Return [X, Y] of the center of cell containing provided text 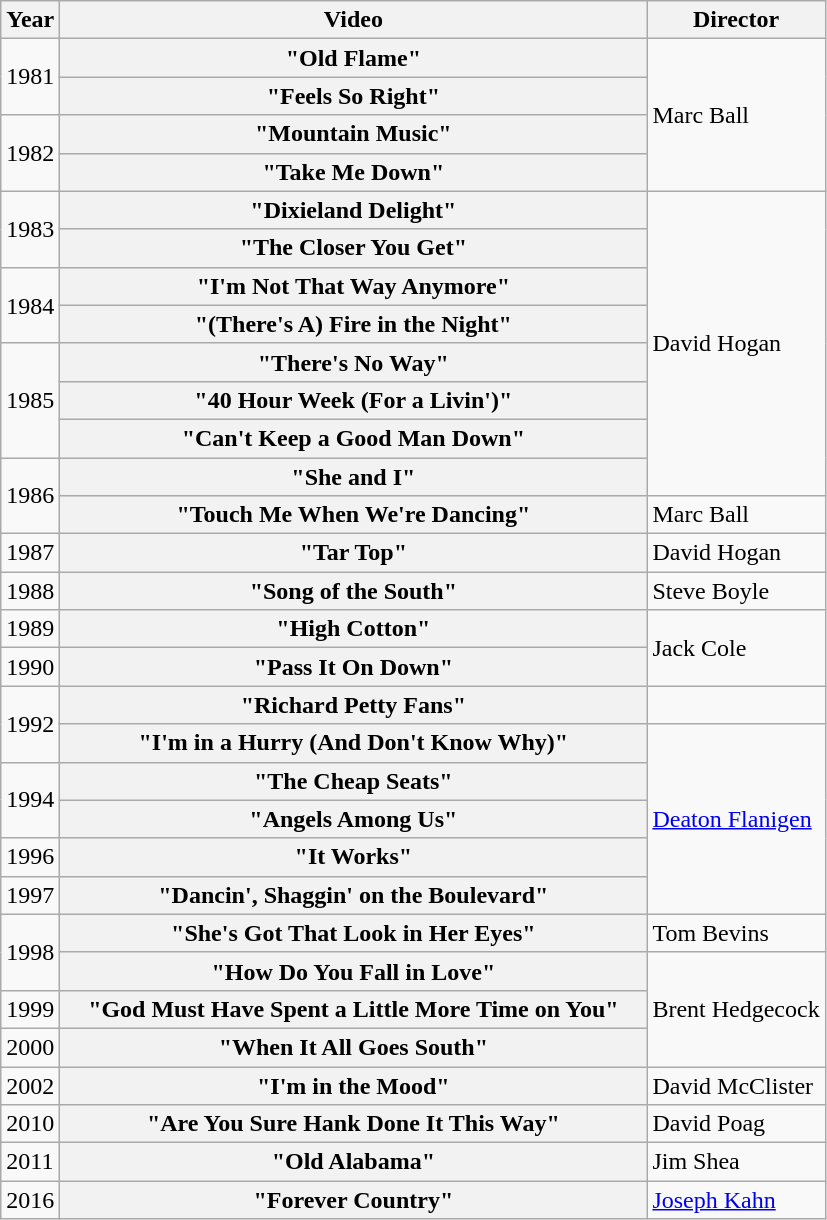
Brent Hedgecock [736, 1009]
"When It All Goes South" [354, 1047]
"Dancin', Shaggin' on the Boulevard" [354, 895]
"Richard Petty Fans" [354, 705]
2016 [30, 1200]
"Dixieland Delight" [354, 210]
"Feels So Right" [354, 96]
1983 [30, 229]
1992 [30, 724]
"Tar Top" [354, 553]
1982 [30, 153]
"Touch Me When We're Dancing" [354, 515]
1990 [30, 667]
Year [30, 20]
1989 [30, 629]
1996 [30, 857]
Tom Bevins [736, 933]
"(There's A) Fire in the Night" [354, 324]
Joseph Kahn [736, 1200]
"God Must Have Spent a Little More Time on You" [354, 1009]
Jim Shea [736, 1162]
1988 [30, 591]
"Can't Keep a Good Man Down" [354, 438]
1984 [30, 305]
"Are You Sure Hank Done It This Way" [354, 1124]
1997 [30, 895]
"Song of the South" [354, 591]
2002 [30, 1085]
David Poag [736, 1124]
"Angels Among Us" [354, 819]
David McClister [736, 1085]
"It Works" [354, 857]
1994 [30, 800]
1987 [30, 553]
"Old Flame" [354, 58]
"I'm Not That Way Anymore" [354, 286]
"I'm in the Mood" [354, 1085]
2011 [30, 1162]
1985 [30, 400]
"40 Hour Week (For a Livin')" [354, 400]
"She and I" [354, 477]
"Mountain Music" [354, 134]
Deaton Flanigen [736, 819]
"The Closer You Get" [354, 248]
"There's No Way" [354, 362]
"Old Alabama" [354, 1162]
"Take Me Down" [354, 172]
Director [736, 20]
2000 [30, 1047]
"How Do You Fall in Love" [354, 971]
1998 [30, 952]
1986 [30, 496]
"I'm in a Hurry (And Don't Know Why)" [354, 743]
1999 [30, 1009]
Steve Boyle [736, 591]
Jack Cole [736, 648]
"The Cheap Seats" [354, 781]
1981 [30, 77]
2010 [30, 1124]
"Forever Country" [354, 1200]
"Pass It On Down" [354, 667]
"She's Got That Look in Her Eyes" [354, 933]
Video [354, 20]
"High Cotton" [354, 629]
